Identify which cell holds the provided text, then report its (x, y) central coordinate. 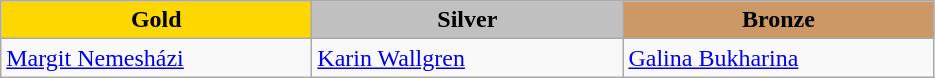
Galina Bukharina (778, 58)
Gold (156, 20)
Karin Wallgren (468, 58)
Bronze (778, 20)
Silver (468, 20)
Margit Nemesházi (156, 58)
